Extract the [X, Y] coordinate from the center of the cell holding the provided text.  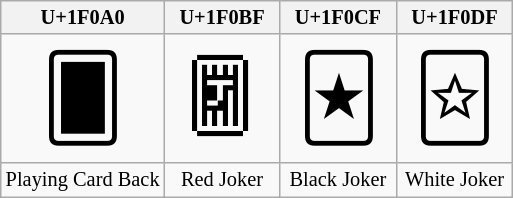
U+1F0BF [222, 17]
🂠 [83, 98]
U+1F0DF [454, 17]
U+1F0A0 [83, 17]
White Joker [454, 180]
Red Joker [222, 180]
Black Joker [338, 180]
U+1F0CF [338, 17]
🃟 [454, 98]
🂿 [222, 98]
Playing Card Back [83, 180]
🃏︎ [338, 98]
